Capture the cell that displays the provided text and extract its [x, y] central coordinate. 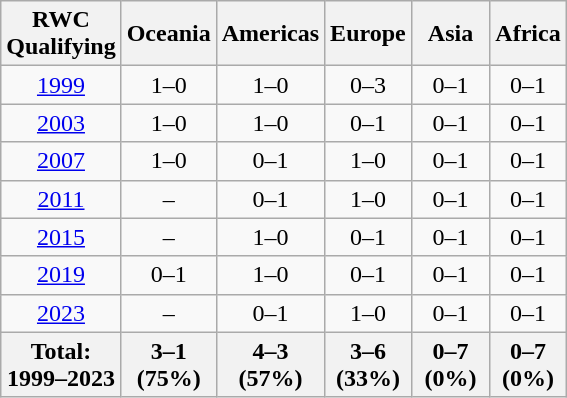
1999 [61, 85]
2023 [61, 313]
4–3 (57%) [270, 364]
RWC Qualifying [61, 34]
Europe [368, 34]
0–3 [368, 85]
Total:1999–2023 [61, 364]
3–6 (33%) [368, 364]
2015 [61, 237]
2007 [61, 161]
3–1 (75%) [168, 364]
Asia [450, 34]
Americas [270, 34]
2011 [61, 199]
Africa [528, 34]
Oceania [168, 34]
2019 [61, 275]
2003 [61, 123]
